Scan for the cell matching the given text and deliver its (x, y) coordinate at center. 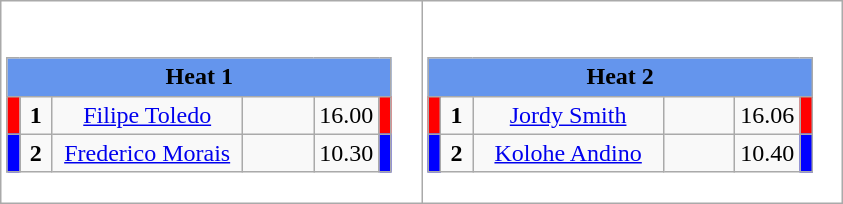
16.00 (346, 115)
Heat 1 (199, 77)
16.06 (768, 115)
Jordy Smith (568, 115)
10.40 (768, 153)
Kolohe Andino (568, 153)
Heat 2 1 Jordy Smith 16.06 2 Kolohe Andino 10.40 (632, 102)
Filipe Toledo (148, 115)
Heat 1 1 Filipe Toledo 16.00 2 Frederico Morais 10.30 (212, 102)
10.30 (346, 153)
Heat 2 (620, 77)
Frederico Morais (148, 153)
